Return [x, y] of the center of cell containing provided text 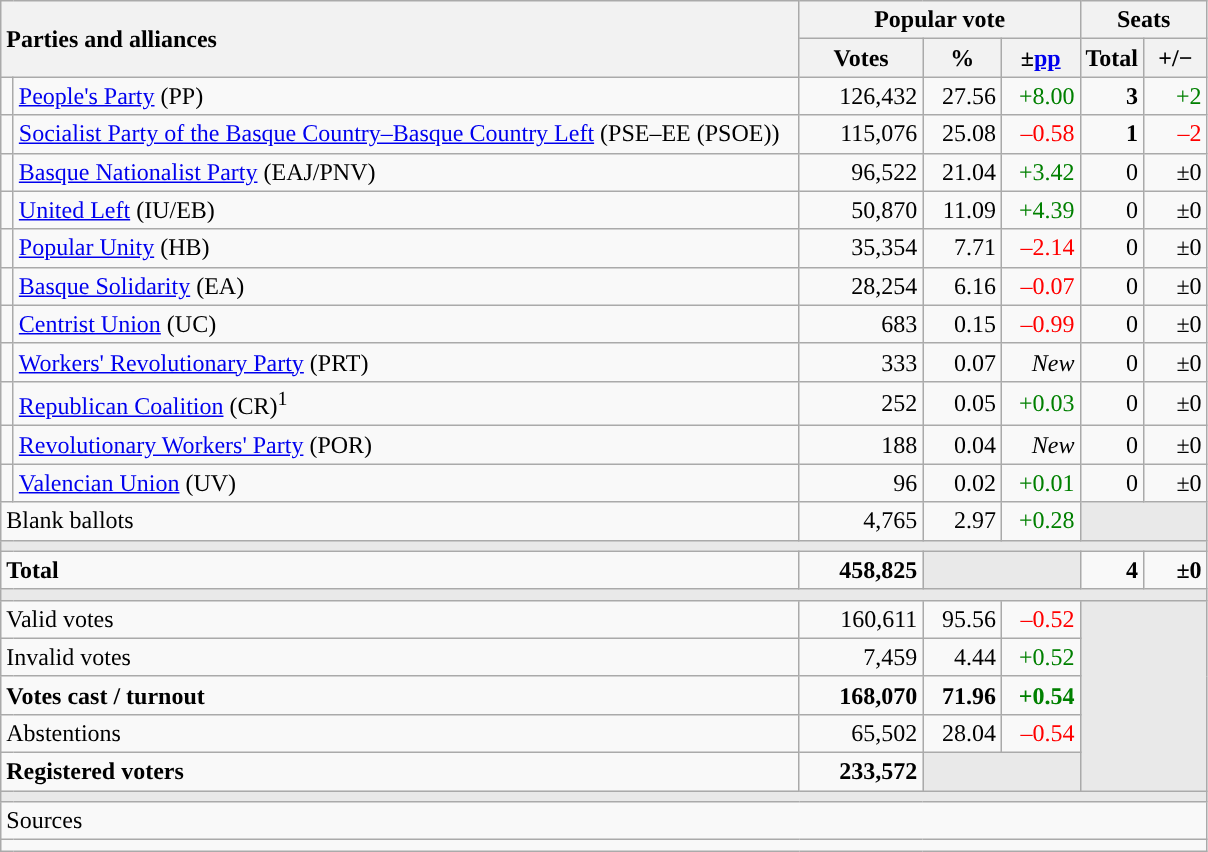
115,076 [861, 134]
333 [861, 362]
7.71 [962, 248]
0.04 [962, 445]
71.96 [962, 695]
683 [861, 324]
Blank ballots [400, 521]
–2.14 [1040, 248]
Parties and alliances [400, 39]
–0.99 [1040, 324]
Basque Nationalist Party (EAJ/PNV) [406, 172]
+0.03 [1040, 404]
Socialist Party of the Basque Country–Basque Country Left (PSE–EE (PSOE)) [406, 134]
+4.39 [1040, 210]
Valid votes [400, 619]
27.56 [962, 96]
0.02 [962, 483]
United Left (IU/EB) [406, 210]
21.04 [962, 172]
7,459 [861, 657]
+3.42 [1040, 172]
Republican Coalition (CR)1 [406, 404]
Revolutionary Workers' Party (POR) [406, 445]
6.16 [962, 286]
Registered voters [400, 772]
1 [1112, 134]
Valencian Union (UV) [406, 483]
458,825 [861, 570]
25.08 [962, 134]
Workers' Revolutionary Party (PRT) [406, 362]
35,354 [861, 248]
±pp [1040, 58]
+0.52 [1040, 657]
188 [861, 445]
0.15 [962, 324]
Basque Solidarity (EA) [406, 286]
0.07 [962, 362]
28,254 [861, 286]
252 [861, 404]
+0.01 [1040, 483]
Popular vote [940, 20]
0.05 [962, 404]
–2 [1176, 134]
2.97 [962, 521]
4.44 [962, 657]
126,432 [861, 96]
28.04 [962, 733]
160,611 [861, 619]
65,502 [861, 733]
+8.00 [1040, 96]
Votes cast / turnout [400, 695]
233,572 [861, 772]
168,070 [861, 695]
Popular Unity (HB) [406, 248]
–0.58 [1040, 134]
Centrist Union (UC) [406, 324]
People's Party (PP) [406, 96]
–0.52 [1040, 619]
4,765 [861, 521]
50,870 [861, 210]
96,522 [861, 172]
Invalid votes [400, 657]
+0.54 [1040, 695]
+2 [1176, 96]
–0.54 [1040, 733]
Votes [861, 58]
11.09 [962, 210]
95.56 [962, 619]
+/− [1176, 58]
4 [1112, 570]
+0.28 [1040, 521]
Abstentions [400, 733]
Sources [604, 821]
–0.07 [1040, 286]
Seats [1144, 20]
% [962, 58]
3 [1112, 96]
96 [861, 483]
